Scan for the cell matching the given text and deliver its [X, Y] coordinate at center. 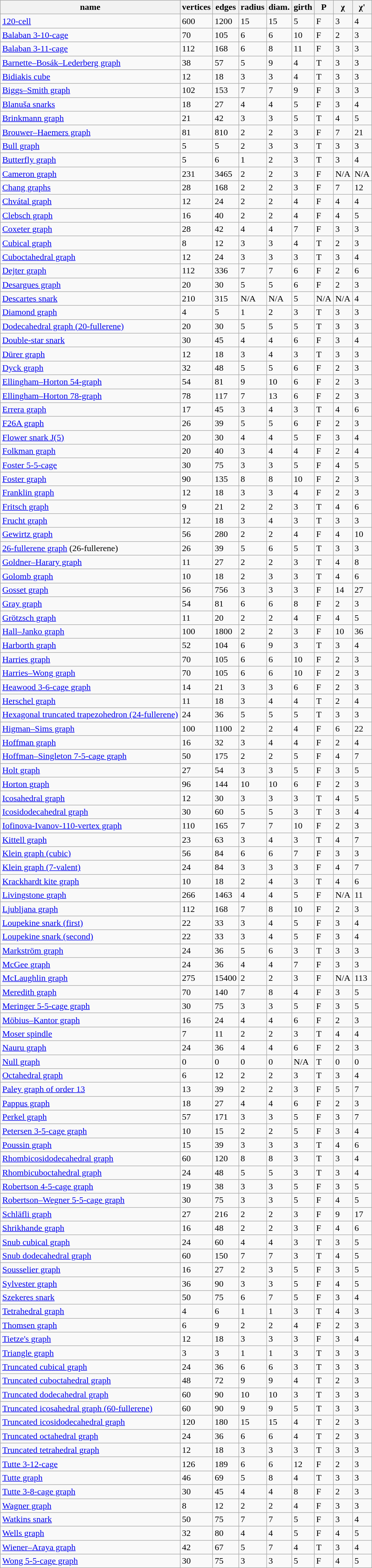
Poussin graph [90, 1145]
Loupekine snark (second) [90, 937]
Golomb graph [90, 576]
63 [225, 839]
Foster 5-5-cage [90, 465]
231 [197, 174]
Balaban 3-11-cage [90, 49]
Ellingham–Horton 54-graph [90, 382]
67 [225, 1547]
Folkman graph [90, 451]
153 [225, 90]
315 [225, 299]
Klein graph (7-valent) [90, 867]
Sylvester graph [90, 1283]
126 [197, 1464]
Biggs–Smith graph [90, 90]
52 [197, 645]
Coxeter graph [90, 229]
Sousselier graph [90, 1269]
165 [225, 826]
135 [225, 479]
Cubical graph [90, 243]
radius [252, 7]
Octahedral graph [90, 1076]
Triangle graph [90, 1353]
Tietze's graph [90, 1339]
Null graph [90, 1062]
Watkins snark [90, 1520]
Hoffman graph [90, 742]
140 [225, 992]
Kittell graph [90, 839]
78 [197, 395]
vertices [197, 7]
Rhombicuboctahedral graph [90, 1173]
1100 [225, 729]
girth [303, 7]
23 [197, 839]
Desargues graph [90, 285]
600 [197, 21]
756 [225, 590]
Dyck graph [90, 368]
Ljubljana graph [90, 909]
Wells graph [90, 1533]
Robertson 4-5-cage graph [90, 1186]
Tutte graph [90, 1478]
96 [197, 784]
F26A graph [90, 424]
280 [225, 534]
102 [197, 90]
Wagner graph [90, 1506]
1200 [225, 21]
275 [197, 978]
Snub dodecahedral graph [90, 1256]
P [324, 7]
Holt graph [90, 770]
McLaughlin graph [90, 978]
Frucht graph [90, 520]
Harborth graph [90, 645]
Brinkmann graph [90, 118]
Nauru graph [90, 1048]
Brouwer–Haemers graph [90, 132]
Balaban 3-10-cage [90, 35]
Truncated octahedral graph [90, 1436]
Markström graph [90, 951]
46 [197, 1478]
Cuboctahedral graph [90, 257]
Meredith graph [90, 992]
Chvátal graph [90, 202]
15400 [225, 978]
180 [225, 1422]
Truncated cubical graph [90, 1367]
Blanuša snarks [90, 104]
Shrikhande graph [90, 1228]
72 [225, 1381]
Harries–Wong graph [90, 673]
Errera graph [90, 410]
Tutte 3-12-cage [90, 1464]
Wong 5-5-cage graph [90, 1561]
69 [225, 1478]
Möbius–Kantor graph [90, 1020]
Thomsen graph [90, 1325]
117 [225, 395]
Klein graph (cubic) [90, 854]
Loupekine snark (first) [90, 923]
Pappus graph [90, 1103]
Butterfly graph [90, 160]
171 [225, 1117]
Dürer graph [90, 354]
Herschel graph [90, 701]
Schläfli graph [90, 1214]
Cameron graph [90, 174]
Higman–Sims graph [90, 729]
110 [197, 826]
Chang graphs [90, 188]
120-cell [90, 21]
Goldner–Harary graph [90, 562]
189 [225, 1464]
19 [197, 1186]
Perkel graph [90, 1117]
edges [225, 7]
810 [225, 132]
26-fullerene graph (26-fullerene) [90, 548]
Descartes snark [90, 299]
Bidiakis cube [90, 77]
144 [225, 784]
Petersen 3-5-cage graph [90, 1131]
Flower snark J(5) [90, 437]
χ [343, 7]
Paley graph of order 13 [90, 1089]
Horton graph [90, 784]
210 [197, 299]
104 [225, 645]
Grötzsch graph [90, 618]
χ' [362, 7]
Krackhardt kite graph [90, 881]
Gewirtz graph [90, 534]
Wiener–Araya graph [90, 1547]
diam. [279, 7]
Bull graph [90, 146]
Hall–Janko graph [90, 632]
McGee graph [90, 964]
Tetrahedral graph [90, 1311]
Gosset graph [90, 590]
Fritsch graph [90, 507]
Truncated cuboctahedral graph [90, 1381]
Iofinova-Ivanov-110-vertex graph [90, 826]
150 [225, 1256]
Foster graph [90, 479]
Truncated icosahedral graph (60-fullerene) [90, 1408]
Icosahedral graph [90, 798]
216 [225, 1214]
Rhombicosidodecahedral graph [90, 1159]
3465 [225, 174]
Ellingham–Horton 78-graph [90, 395]
Barnette–Bosák–Lederberg graph [90, 63]
Diamond graph [90, 312]
Dejter graph [90, 271]
Hexagonal truncated trapezohedron (24-fullerene) [90, 715]
175 [225, 756]
Truncated icosidodecahedral graph [90, 1422]
Hoffman–Singleton 7-5-cage graph [90, 756]
Szekeres snark [90, 1298]
Truncated tetrahedral graph [90, 1450]
Gray graph [90, 604]
name [90, 7]
1463 [225, 895]
Harries graph [90, 659]
Double-star snark [90, 340]
1800 [225, 632]
Snub cubical graph [90, 1242]
Tutte 3-8-cage graph [90, 1491]
336 [225, 271]
Icosidodecahedral graph [90, 812]
Heawood 3-6-cage graph [90, 687]
Clebsch graph [90, 215]
Meringer 5-5-cage graph [90, 1006]
Franklin graph [90, 493]
113 [362, 978]
80 [225, 1533]
Robertson–Wegner 5-5-cage graph [90, 1200]
Moser spindle [90, 1034]
Truncated dodecahedral graph [90, 1395]
266 [197, 895]
Livingstone graph [90, 895]
Dodecahedral graph (20-fullerene) [90, 326]
